From the cell containing the given text, extract its center point as (x, y) coordinate. 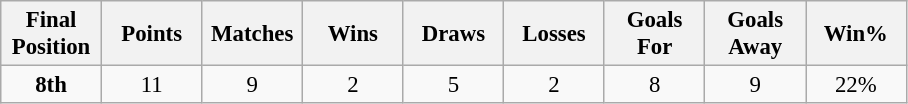
Draws (454, 34)
Win% (856, 34)
Losses (554, 34)
Final Position (52, 34)
Points (152, 34)
8 (654, 85)
Matches (252, 34)
Wins (354, 34)
22% (856, 85)
11 (152, 85)
8th (52, 85)
Goals For (654, 34)
Goals Away (756, 34)
5 (454, 85)
